Locate the cell with the specified text and output its (X, Y) center coordinate. 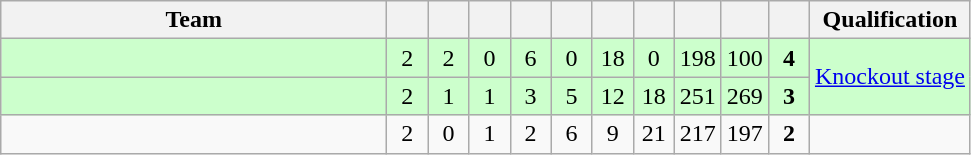
100 (744, 58)
5 (572, 96)
217 (698, 134)
21 (654, 134)
198 (698, 58)
12 (612, 96)
9 (612, 134)
269 (744, 96)
Team (194, 20)
251 (698, 96)
Knockout stage (890, 77)
197 (744, 134)
Qualification (890, 20)
4 (788, 58)
